Locate the cell with the specified text and output its [x, y] center coordinate. 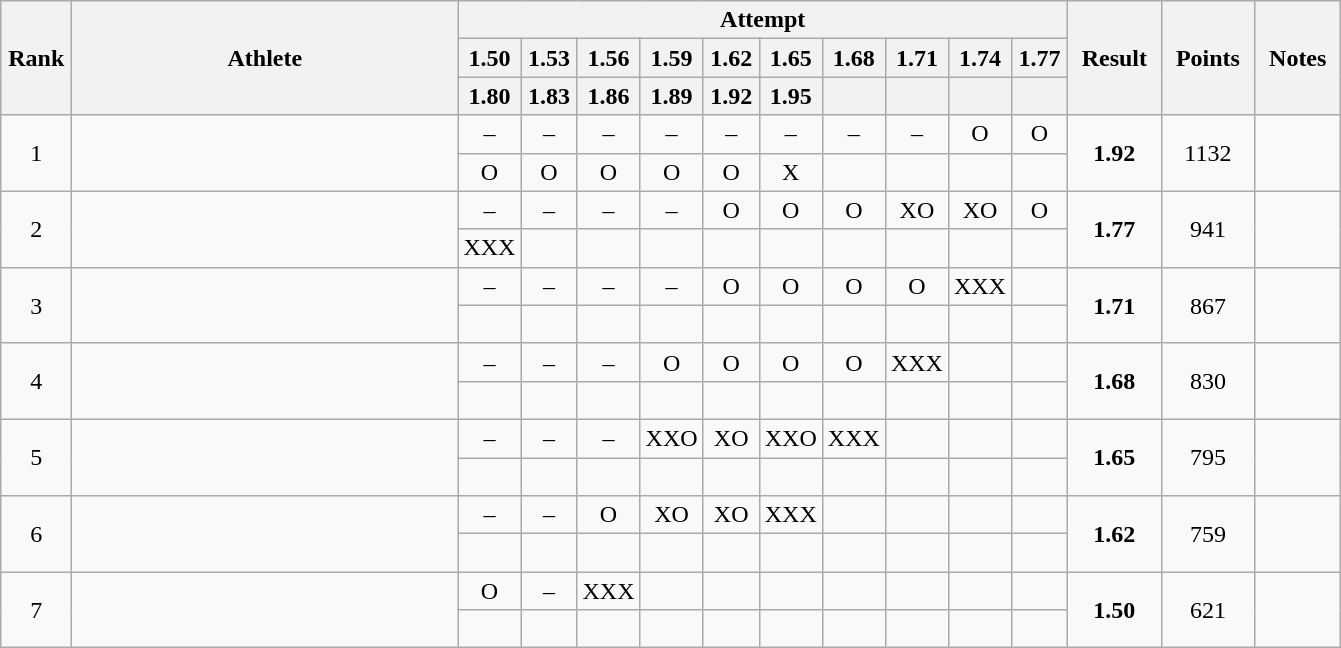
1.56 [608, 58]
Result [1115, 58]
Notes [1298, 58]
1.95 [790, 96]
4 [36, 381]
1132 [1208, 153]
X [790, 172]
6 [36, 534]
7 [36, 610]
830 [1208, 381]
5 [36, 457]
1 [36, 153]
1.80 [490, 96]
1.86 [608, 96]
3 [36, 305]
1.59 [672, 58]
1.83 [549, 96]
621 [1208, 610]
Points [1208, 58]
941 [1208, 229]
1.53 [549, 58]
Athlete [265, 58]
1.89 [672, 96]
Rank [36, 58]
759 [1208, 534]
1.74 [980, 58]
795 [1208, 457]
2 [36, 229]
867 [1208, 305]
Attempt [763, 20]
